Provide the (x, y) coordinate of the cell's center where the given text is located.  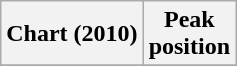
Chart (2010) (72, 34)
Peakposition (189, 34)
